Provide the (x, y) coordinate of the cell's center where the given text is located.  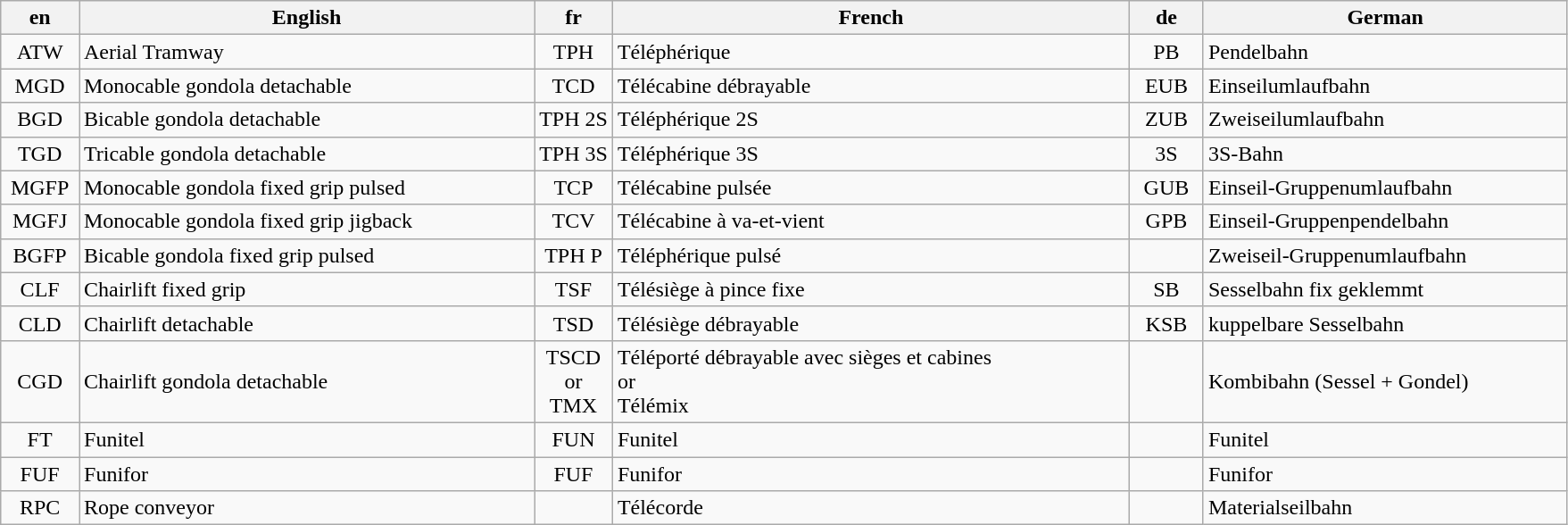
Bicable gondola detachable (306, 120)
PB (1166, 52)
Télécabine à va-et-vient (871, 221)
Bicable gondola fixed grip pulsed (306, 255)
TSF (574, 289)
Einseilumlaufbahn (1385, 86)
GPB (1166, 221)
TCP (574, 187)
Téléphérique 2S (871, 120)
CLF (40, 289)
SB (1166, 289)
Téléphérique pulsé (871, 255)
Téléphérique (871, 52)
Chairlift detachable (306, 323)
BGFP (40, 255)
BGD (40, 120)
Téléphérique 3S (871, 154)
Télésiège à pince fixe (871, 289)
CGD (40, 381)
FT (40, 439)
EUB (1166, 86)
Monocable gondola fixed grip pulsed (306, 187)
Kombibahn (Sessel + Gondel) (1385, 381)
TPH 3S (574, 154)
TSCDorTMX (574, 381)
RPC (40, 508)
MGD (40, 86)
TPH P (574, 255)
CLD (40, 323)
ZUB (1166, 120)
3S (1166, 154)
MGFJ (40, 221)
Télésiège débrayable (871, 323)
Zweiseilumlaufbahn (1385, 120)
TPH (574, 52)
Einseil-Gruppenpendelbahn (1385, 221)
TGD (40, 154)
Téléporté débrayable avec sièges et cabinesorTélémix (871, 381)
Chairlift fixed grip (306, 289)
Tricable gondola detachable (306, 154)
English (306, 18)
FUN (574, 439)
TCV (574, 221)
Télécorde (871, 508)
ATW (40, 52)
MGFP (40, 187)
Materialseilbahn (1385, 508)
KSB (1166, 323)
3S-Bahn (1385, 154)
Sesselbahn fix geklemmt (1385, 289)
Aerial Tramway (306, 52)
Télécabine débrayable (871, 86)
TCD (574, 86)
Zweiseil-Gruppenumlaufbahn (1385, 255)
Einseil-Gruppenumlaufbahn (1385, 187)
de (1166, 18)
Télécabine pulsée (871, 187)
TSD (574, 323)
fr (574, 18)
en (40, 18)
Rope conveyor (306, 508)
Monocable gondola fixed grip jigback (306, 221)
French (871, 18)
kuppelbare Sesselbahn (1385, 323)
German (1385, 18)
GUB (1166, 187)
Monocable gondola detachable (306, 86)
TPH 2S (574, 120)
Chairlift gondola detachable (306, 381)
Pendelbahn (1385, 52)
